Detect which cell encompasses the target text, then output its [x, y] center coordinate. 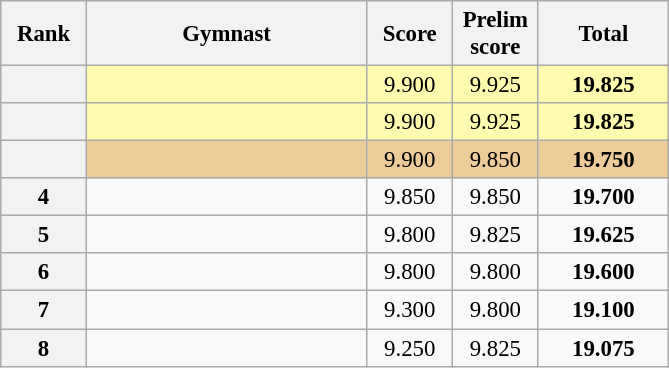
9.250 [410, 348]
6 [44, 273]
8 [44, 348]
Rank [44, 34]
5 [44, 235]
Prelim score [496, 34]
19.625 [604, 235]
Total [604, 34]
19.700 [604, 197]
Score [410, 34]
4 [44, 197]
19.750 [604, 160]
Gymnast [226, 34]
9.300 [410, 310]
19.075 [604, 348]
7 [44, 310]
19.100 [604, 310]
19.600 [604, 273]
